Scan for the cell matching the given text and deliver its (X, Y) coordinate at center. 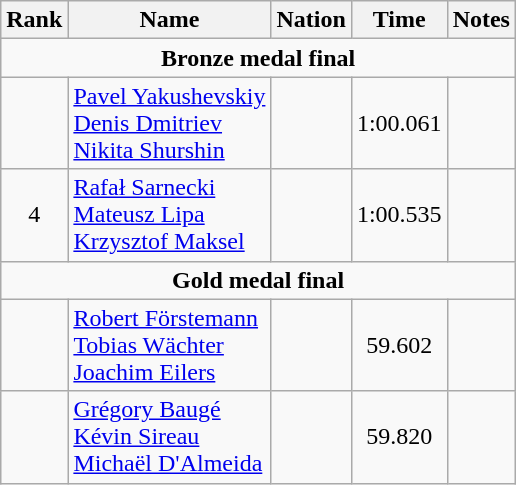
59.602 (399, 345)
1:00.061 (399, 123)
Rafał SarneckiMateusz LipaKrzysztof Maksel (170, 215)
59.820 (399, 437)
Name (170, 20)
4 (34, 215)
Pavel YakushevskiyDenis DmitrievNikita Shurshin (170, 123)
Grégory BaugéKévin SireauMichaël D'Almeida (170, 437)
Bronze medal final (258, 58)
1:00.535 (399, 215)
Notes (481, 20)
Gold medal final (258, 280)
Robert FörstemannTobias WächterJoachim Eilers (170, 345)
Nation (311, 20)
Time (399, 20)
Rank (34, 20)
